Find where the given text appears and provide that cell's center as [X, Y] coordinate. 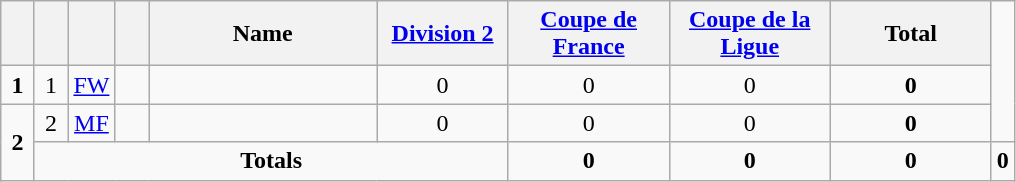
Coupe de la Ligue [750, 34]
Name [262, 34]
FW [92, 85]
Division 2 [442, 34]
Total [910, 34]
Coupe de France [588, 34]
Totals [271, 161]
MF [92, 123]
